From the cell containing the given text, extract its center point as [x, y] coordinate. 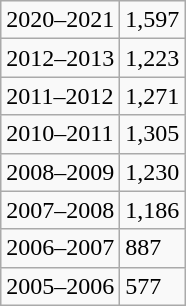
2010–2011 [60, 134]
1,597 [152, 20]
2005–2006 [60, 286]
2011–2012 [60, 96]
1,186 [152, 210]
1,271 [152, 96]
2020–2021 [60, 20]
2006–2007 [60, 248]
2012–2013 [60, 58]
1,305 [152, 134]
577 [152, 286]
2008–2009 [60, 172]
2007–2008 [60, 210]
887 [152, 248]
1,223 [152, 58]
1,230 [152, 172]
